For the text-containing cell, return its midpoint in [X, Y] coordinate format. 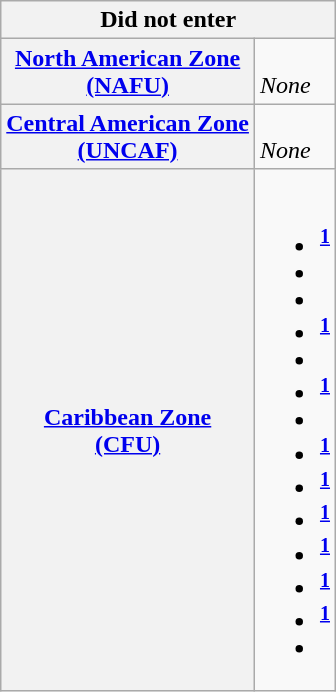
Did not enter [168, 20]
North American Zone(NAFU) [128, 72]
Central American Zone(UNCAF) [128, 136]
111111111 [294, 430]
Caribbean Zone(CFU) [128, 430]
